For the text-containing cell, return its midpoint in [x, y] coordinate format. 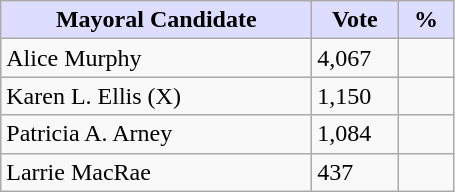
Larrie MacRae [156, 172]
1,084 [355, 134]
Mayoral Candidate [156, 20]
Alice Murphy [156, 58]
4,067 [355, 58]
Karen L. Ellis (X) [156, 96]
% [426, 20]
1,150 [355, 96]
Vote [355, 20]
437 [355, 172]
Patricia A. Arney [156, 134]
